Search for the cell housing the specified text and yield its [X, Y] center coordinate. 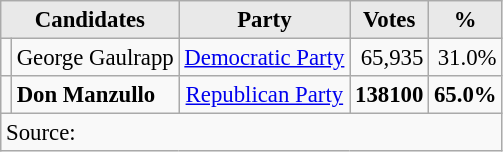
Candidates [90, 20]
Source: [252, 133]
65.0% [466, 95]
65,935 [390, 58]
Democratic Party [264, 58]
George Gaulrapp [95, 58]
Party [264, 20]
Republican Party [264, 95]
% [466, 20]
31.0% [466, 58]
Don Manzullo [95, 95]
138100 [390, 95]
Votes [390, 20]
